Return the [X, Y] coordinate for the center point of the cell that contains the specified text.  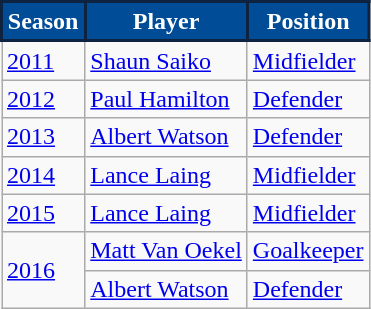
Position [308, 22]
2012 [44, 99]
Goalkeeper [308, 251]
Player [166, 22]
2015 [44, 213]
Season [44, 22]
2013 [44, 137]
2014 [44, 175]
Matt Van Oekel [166, 251]
Shaun Saiko [166, 60]
2016 [44, 270]
2011 [44, 60]
Paul Hamilton [166, 99]
